Find where the given text appears and provide that cell's center as [x, y] coordinate. 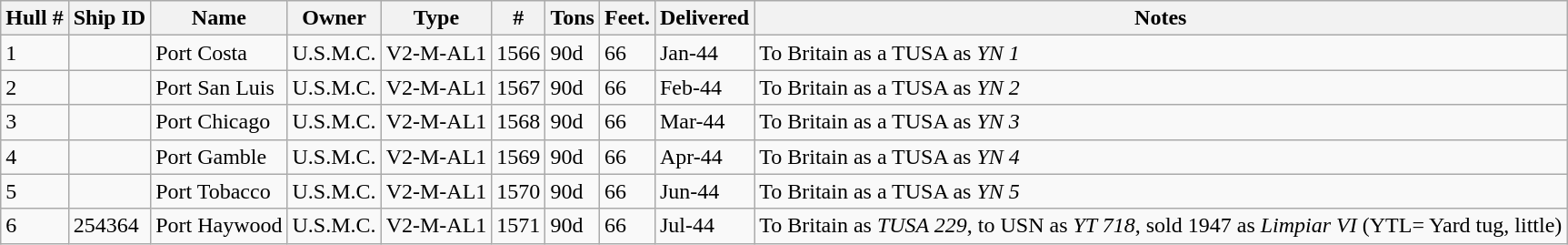
# [518, 18]
Port Gamble [219, 157]
Jan-44 [704, 53]
Owner [335, 18]
To Britain as a TUSA as YN 2 [1161, 87]
To Britain as a TUSA as YN 1 [1161, 53]
Jun-44 [704, 191]
4 [35, 157]
Port Costa [219, 53]
To Britain as a TUSA as YN 5 [1161, 191]
Jul-44 [704, 226]
1568 [518, 122]
1571 [518, 226]
Apr-44 [704, 157]
1567 [518, 87]
Notes [1161, 18]
5 [35, 191]
254364 [109, 226]
Port Tobacco [219, 191]
1566 [518, 53]
Ship ID [109, 18]
Name [219, 18]
To Britain as a TUSA as YN 4 [1161, 157]
1570 [518, 191]
Tons [573, 18]
Port Haywood [219, 226]
2 [35, 87]
Feet. [627, 18]
To Britain as a TUSA as YN 3 [1161, 122]
Port Chicago [219, 122]
1569 [518, 157]
3 [35, 122]
Port San Luis [219, 87]
Feb-44 [704, 87]
Delivered [704, 18]
Type [436, 18]
Mar-44 [704, 122]
1 [35, 53]
Hull # [35, 18]
To Britain as TUSA 229, to USN as YT 718, sold 1947 as Limpiar VI (YTL= Yard tug, little) [1161, 226]
6 [35, 226]
